Locate the cell with the specified text and output its [x, y] center coordinate. 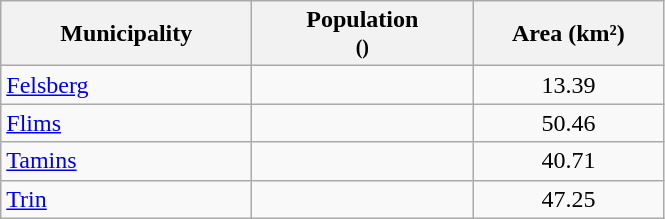
Population () [362, 34]
Felsberg [126, 85]
Trin [126, 199]
50.46 [568, 123]
47.25 [568, 199]
Flims [126, 123]
40.71 [568, 161]
Municipality [126, 34]
Area (km²) [568, 34]
Tamins [126, 161]
13.39 [568, 85]
